Identify which cell holds the provided text, then report its [X, Y] central coordinate. 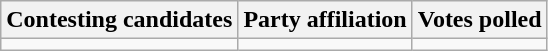
Party affiliation [325, 20]
Contesting candidates [120, 20]
Votes polled [480, 20]
